Provide the [x, y] coordinate of the cell's center where the given text is located.  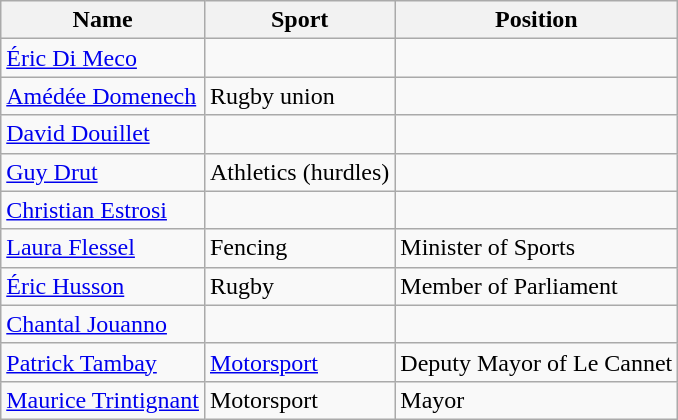
Rugby [299, 286]
Sport [299, 20]
Laura Flessel [103, 248]
Mayor [536, 400]
Athletics (hurdles) [299, 172]
Name [103, 20]
Member of Parliament [536, 286]
Maurice Trintignant [103, 400]
Rugby union [299, 96]
Position [536, 20]
Christian Estrosi [103, 210]
Fencing [299, 248]
Patrick Tambay [103, 362]
Deputy Mayor of Le Cannet [536, 362]
Chantal Jouanno [103, 324]
Éric Husson [103, 286]
David Douillet [103, 134]
Minister of Sports [536, 248]
Éric Di Meco [103, 58]
Guy Drut [103, 172]
Amédée Domenech [103, 96]
